Find where the given text appears and provide that cell's center as (X, Y) coordinate. 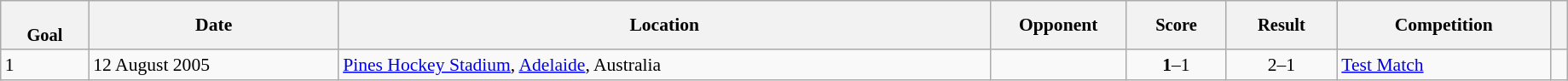
2–1 (1282, 66)
Result (1282, 26)
Date (213, 26)
Goal (44, 26)
Competition (1444, 26)
1 (44, 66)
1–1 (1176, 66)
Opponent (1058, 26)
Test Match (1444, 66)
Pines Hockey Stadium, Adelaide, Australia (664, 66)
Location (664, 26)
12 August 2005 (213, 66)
Score (1176, 26)
